Determine the (X, Y) coordinate at the center of the cell enclosing the given text.  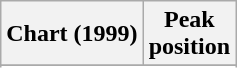
Peakposition (189, 34)
Chart (1999) (72, 34)
